Provide the [X, Y] coordinate of the cell's center where the given text is located.  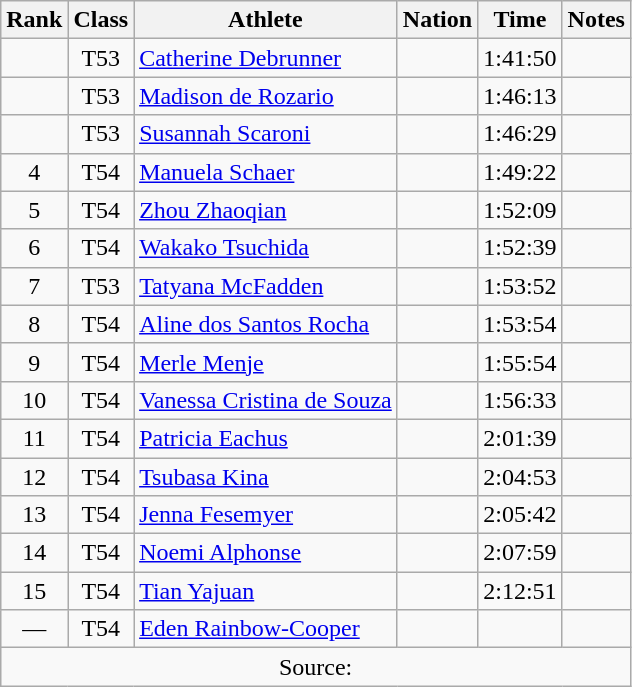
Zhou Zhaoqian [266, 210]
Jenna Fesemyer [266, 515]
1:56:33 [520, 400]
Class [101, 20]
1:46:29 [520, 134]
1:41:50 [520, 58]
Madison de Rozario [266, 96]
1:52:09 [520, 210]
Tatyana McFadden [266, 286]
4 [34, 172]
Susannah Scaroni [266, 134]
Catherine Debrunner [266, 58]
15 [34, 591]
13 [34, 515]
9 [34, 362]
10 [34, 400]
Notes [596, 20]
— [34, 629]
2:01:39 [520, 438]
2:04:53 [520, 477]
12 [34, 477]
Eden Rainbow-Cooper [266, 629]
Tsubasa Kina [266, 477]
8 [34, 324]
Merle Menje [266, 362]
2:07:59 [520, 553]
6 [34, 248]
5 [34, 210]
1:52:39 [520, 248]
Nation [437, 20]
2:05:42 [520, 515]
Patricia Eachus [266, 438]
11 [34, 438]
Source: [316, 667]
1:46:13 [520, 96]
1:53:54 [520, 324]
7 [34, 286]
Manuela Schaer [266, 172]
1:55:54 [520, 362]
Rank [34, 20]
Tian Yajuan [266, 591]
Vanessa Cristina de Souza [266, 400]
Athlete [266, 20]
Aline dos Santos Rocha [266, 324]
14 [34, 553]
Time [520, 20]
Wakako Tsuchida [266, 248]
Noemi Alphonse [266, 553]
1:53:52 [520, 286]
1:49:22 [520, 172]
2:12:51 [520, 591]
